From the cell containing the given text, extract its center point as (x, y) coordinate. 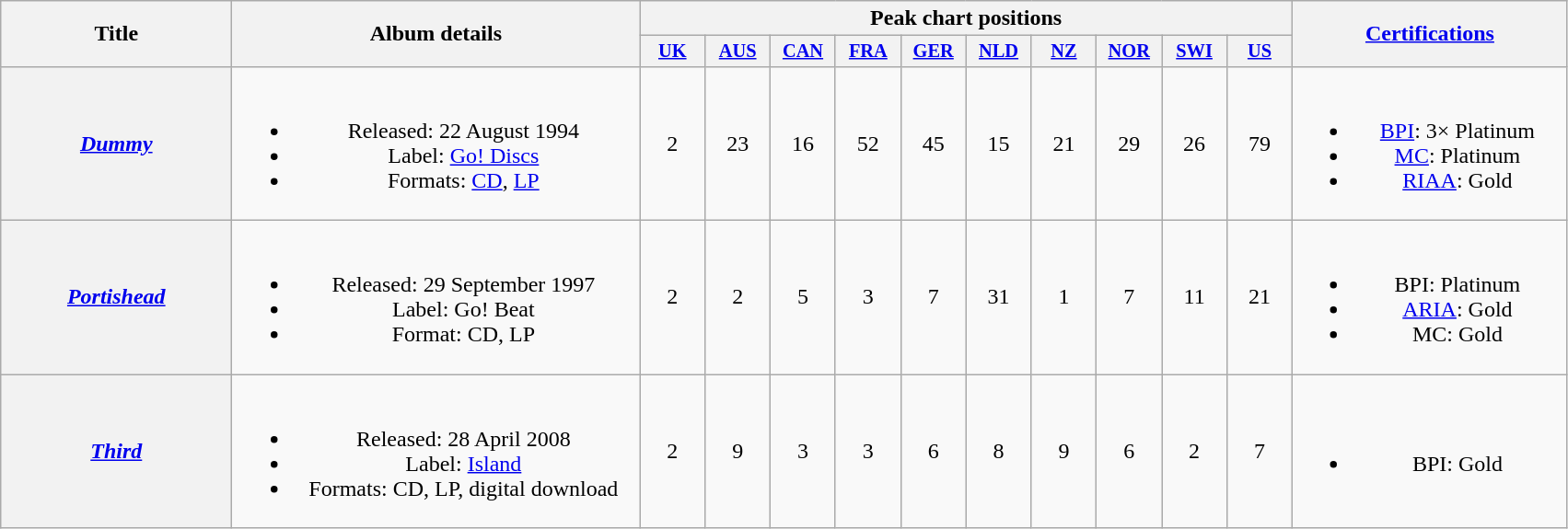
31 (998, 298)
Dummy (116, 144)
45 (934, 144)
FRA (867, 52)
GER (934, 52)
Certifications (1429, 34)
CAN (803, 52)
11 (1195, 298)
BPI: PlatinumARIA: GoldMC: Gold (1429, 298)
Third (116, 451)
AUS (738, 52)
BPI: Gold (1429, 451)
Released: 28 April 2008Label: IslandFormats: CD, LP, digital download (436, 451)
Released: 29 September 1997Label: Go! Beat Format: CD, LP (436, 298)
NZ (1064, 52)
BPI: 3× PlatinumMC: PlatinumRIAA: Gold (1429, 144)
15 (998, 144)
NOR (1129, 52)
Portishead (116, 298)
79 (1260, 144)
23 (738, 144)
5 (803, 298)
SWI (1195, 52)
Peak chart positions (967, 18)
26 (1195, 144)
Title (116, 34)
NLD (998, 52)
US (1260, 52)
29 (1129, 144)
UK (672, 52)
1 (1064, 298)
8 (998, 451)
Released: 22 August 1994Label: Go! Discs Formats: CD, LP (436, 144)
16 (803, 144)
Album details (436, 34)
52 (867, 144)
